Locate the cell with the specified text and output its (X, Y) center coordinate. 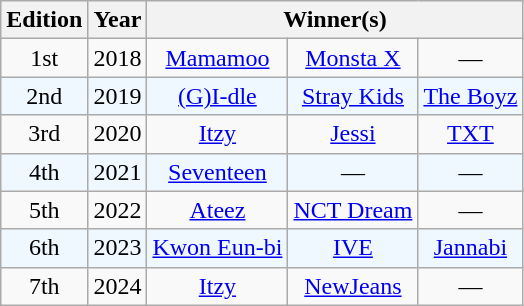
TXT (470, 134)
2022 (118, 210)
Jessi (353, 134)
2024 (118, 286)
NewJeans (353, 286)
Mamamoo (218, 58)
(G)I-dle (218, 96)
IVE (353, 248)
NCT Dream (353, 210)
1st (44, 58)
Jannabi (470, 248)
The Boyz (470, 96)
2023 (118, 248)
7th (44, 286)
2020 (118, 134)
2019 (118, 96)
Monsta X (353, 58)
2nd (44, 96)
Kwon Eun-bi (218, 248)
Ateez (218, 210)
3rd (44, 134)
5th (44, 210)
4th (44, 172)
2021 (118, 172)
2018 (118, 58)
6th (44, 248)
Edition (44, 20)
Winner(s) (335, 20)
Year (118, 20)
Seventeen (218, 172)
Stray Kids (353, 96)
